Search for the cell housing the specified text and yield its (X, Y) center coordinate. 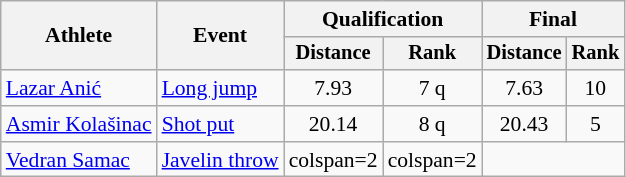
7.93 (334, 88)
Final (553, 19)
20.14 (334, 124)
Qualification (383, 19)
8 q (432, 124)
7 q (432, 88)
20.43 (524, 124)
7.63 (524, 88)
Shot put (220, 124)
Long jump (220, 88)
Athlete (79, 36)
Event (220, 36)
Asmir Kolašinac (79, 124)
5 (596, 124)
Lazar Anić (79, 88)
10 (596, 88)
